Output the (X, Y) coordinate of the center of the cell containing the given text.  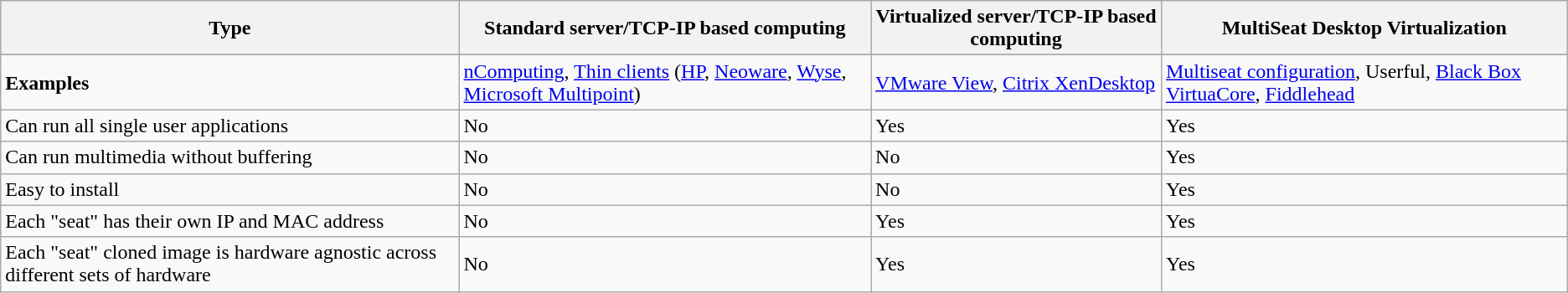
Each "seat" has their own IP and MAC address (230, 221)
Multiseat configuration, Userful, Black Box VirtuaCore, Fiddlehead (1364, 82)
VMware View, Citrix XenDesktop (1017, 82)
nComputing, Thin clients (HP, Neoware, Wyse, Microsoft Multipoint) (665, 82)
Type (230, 28)
Easy to install (230, 189)
Each "seat" cloned image is hardware agnostic across different sets of hardware (230, 265)
Can run all single user applications (230, 126)
Can run multimedia without buffering (230, 157)
Standard server/TCP-IP based computing (665, 28)
Virtualized server/TCP-IP based computing (1017, 28)
MultiSeat Desktop Virtualization (1364, 28)
Examples (230, 82)
